Return [X, Y] of the center of cell containing provided text 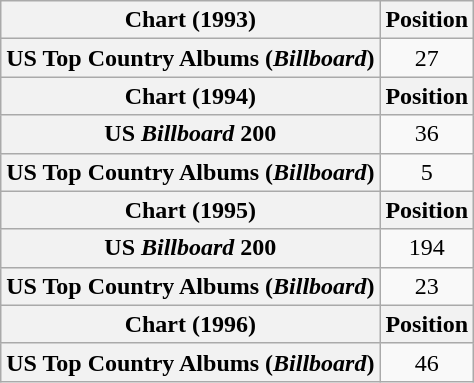
23 [427, 286]
27 [427, 58]
Chart (1994) [190, 96]
Chart (1996) [190, 324]
46 [427, 362]
Chart (1993) [190, 20]
194 [427, 248]
5 [427, 172]
Chart (1995) [190, 210]
36 [427, 134]
